Output the (X, Y) coordinate of the center of the cell containing the given text.  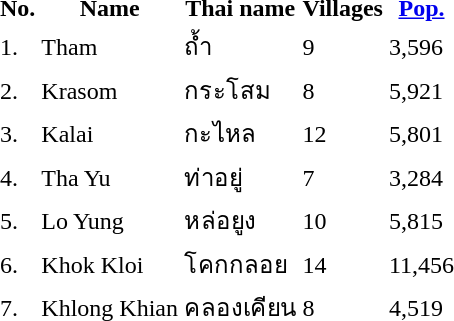
กระโสม (241, 90)
หล่อยูง (241, 220)
Lo Yung (110, 220)
กะไหล (241, 134)
9 (342, 46)
12 (342, 134)
Tha Yu (110, 177)
10 (342, 220)
14 (342, 264)
ท่าอยู่ (241, 177)
8 (342, 90)
Khok Kloi (110, 264)
Tham (110, 46)
7 (342, 177)
Kalai (110, 134)
Krasom (110, 90)
ถ้ำ (241, 46)
โคกกลอย (241, 264)
